Scan for the cell matching the given text and deliver its (X, Y) coordinate at center. 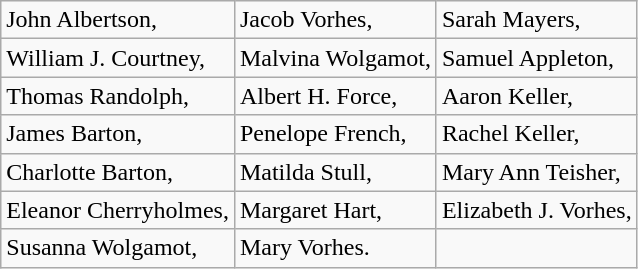
Eleanor Cherryholmes, (118, 210)
Malvina Wolgamot, (335, 58)
Mary Ann Teisher, (536, 172)
James Barton, (118, 134)
Margaret Hart, (335, 210)
John Albertson, (118, 20)
Mary Vorhes. (335, 248)
Jacob Vorhes, (335, 20)
Elizabeth J. Vorhes, (536, 210)
Albert H. Force, (335, 96)
Samuel Appleton, (536, 58)
Matilda Stull, (335, 172)
Susanna Wolgamot, (118, 248)
Charlotte Barton, (118, 172)
William J. Courtney, (118, 58)
Aaron Keller, (536, 96)
Sarah Mayers, (536, 20)
Rachel Keller, (536, 134)
Penelope French, (335, 134)
Thomas Randolph, (118, 96)
